For the text-containing cell, return its midpoint in (X, Y) coordinate format. 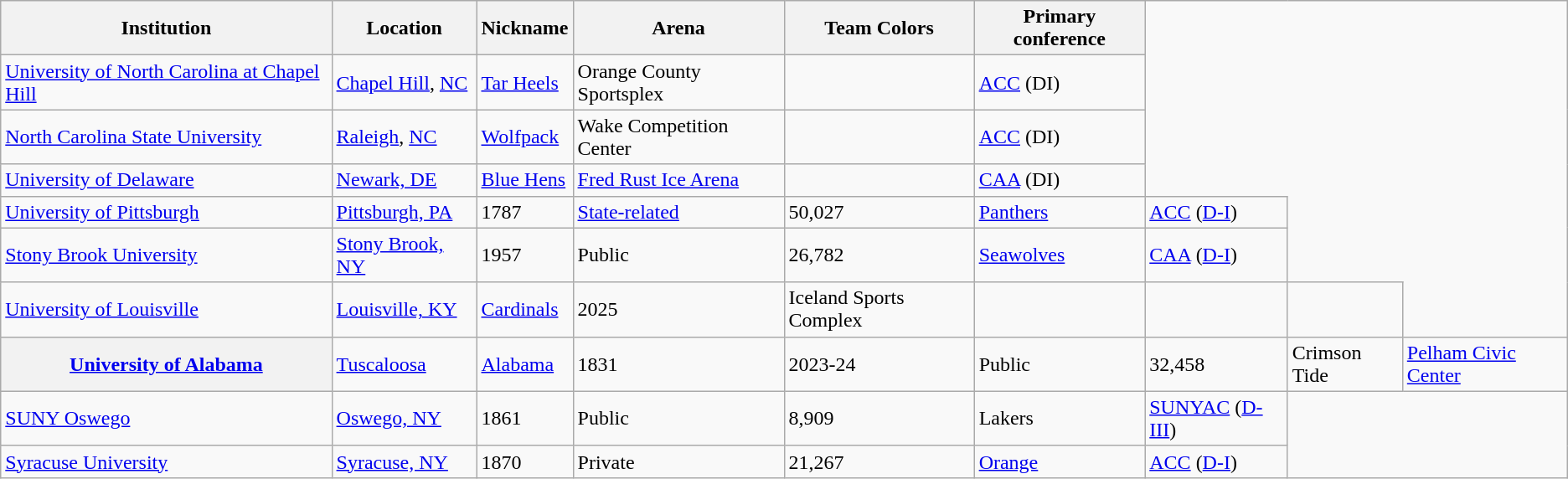
Institution (166, 28)
Chapel Hill, NC (404, 82)
Pittsburgh, PA (404, 212)
Lakers (1060, 419)
Location (404, 28)
CAA (D-I) (1216, 255)
50,027 (879, 212)
8,909 (879, 419)
Cardinals (524, 310)
Private (678, 461)
State-related (678, 212)
Louisville, KY (404, 310)
Blue Hens (524, 180)
Orange (1060, 461)
University of Pittsburgh (166, 212)
Arena (678, 28)
University of Alabama (166, 363)
26,782 (879, 255)
Orange County Sportsplex (678, 82)
Pelham Civic Center (1484, 363)
Alabama (524, 363)
2023-24 (879, 363)
Stony Brook, NY (404, 255)
Panthers (1060, 212)
1861 (524, 419)
Syracuse University (166, 461)
SUNYAC (D-III) (1216, 419)
Wake Competition Center (678, 137)
1870 (524, 461)
Raleigh, NC (404, 137)
Stony Brook University (166, 255)
Team Colors (879, 28)
Seawolves (1060, 255)
University of Delaware (166, 180)
Syracuse, NY (404, 461)
32,458 (1216, 363)
1831 (678, 363)
2025 (678, 310)
Oswego, NY (404, 419)
21,267 (879, 461)
University of Louisville (166, 310)
Tuscaloosa (404, 363)
North Carolina State University (166, 137)
CAA (DI) (1060, 180)
Iceland Sports Complex (879, 310)
SUNY Oswego (166, 419)
Tar Heels (524, 82)
University of North Carolina at Chapel Hill (166, 82)
Wolfpack (524, 137)
Newark, DE (404, 180)
Crimson Tide (1345, 363)
Nickname (524, 28)
1787 (524, 212)
Primary conference (1060, 28)
1957 (524, 255)
Fred Rust Ice Arena (678, 180)
